Output the [X, Y] coordinate of the center of the cell containing the given text.  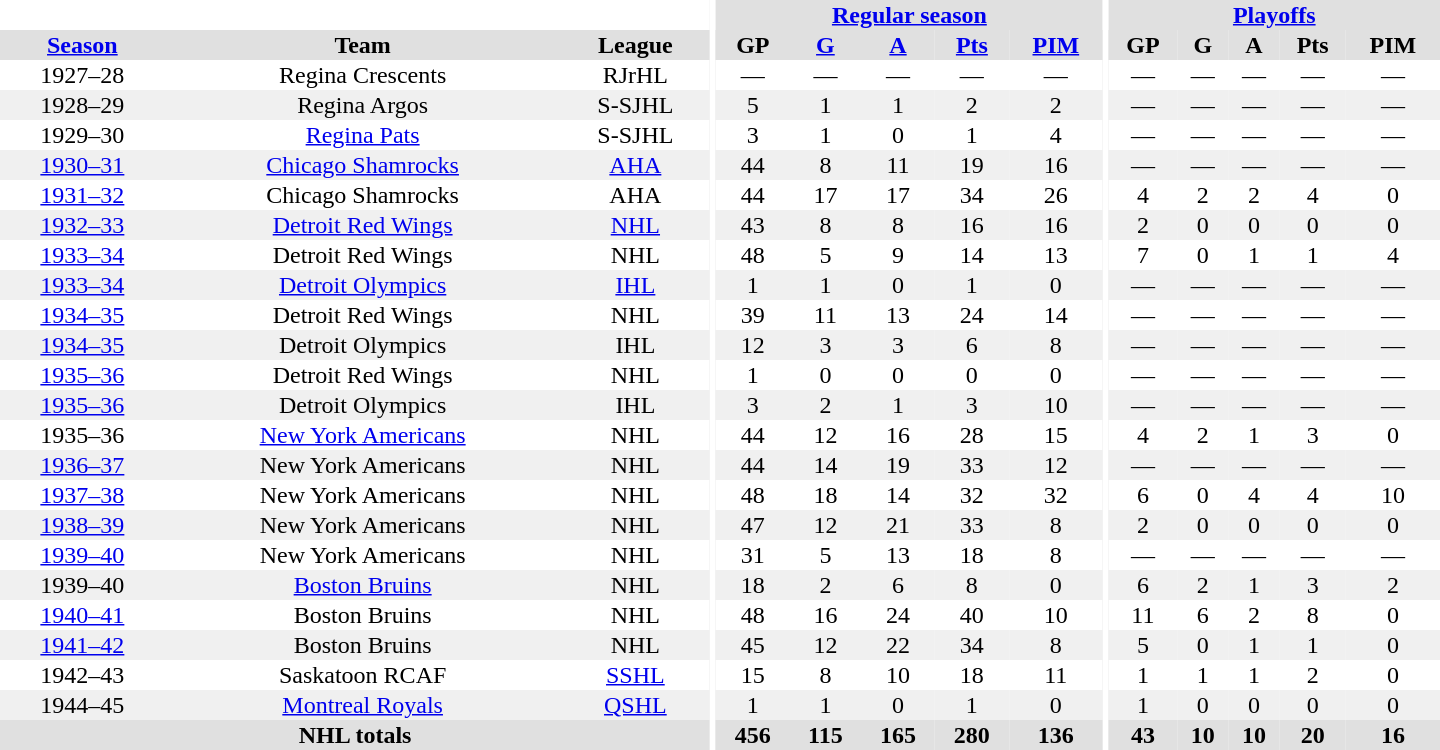
22 [898, 645]
Team [363, 45]
Saskatoon RCAF [363, 675]
Montreal Royals [363, 705]
1936–37 [82, 465]
1942–43 [82, 675]
NHL totals [355, 735]
7 [1144, 255]
Regina Crescents [363, 75]
45 [753, 645]
456 [753, 735]
31 [753, 555]
1938–39 [82, 525]
1932–33 [82, 225]
SSHL [636, 675]
Playoffs [1274, 15]
QSHL [636, 705]
Season [82, 45]
Regina Argos [363, 105]
1927–28 [82, 75]
Regina Pats [363, 135]
1937–38 [82, 495]
26 [1056, 195]
Regular season [910, 15]
1930–31 [82, 165]
1941–42 [82, 645]
165 [898, 735]
28 [972, 435]
136 [1056, 735]
9 [898, 255]
1929–30 [82, 135]
280 [972, 735]
21 [898, 525]
1940–41 [82, 615]
1928–29 [82, 105]
20 [1313, 735]
RJrHL [636, 75]
115 [826, 735]
40 [972, 615]
47 [753, 525]
39 [753, 315]
1944–45 [82, 705]
League [636, 45]
1931–32 [82, 195]
